Find where the given text appears and provide that cell's center as [x, y] coordinate. 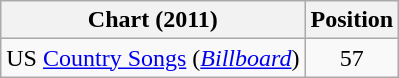
Position [352, 20]
57 [352, 58]
Chart (2011) [153, 20]
US Country Songs (Billboard) [153, 58]
